Determine the [X, Y] coordinate at the center of the cell enclosing the given text.  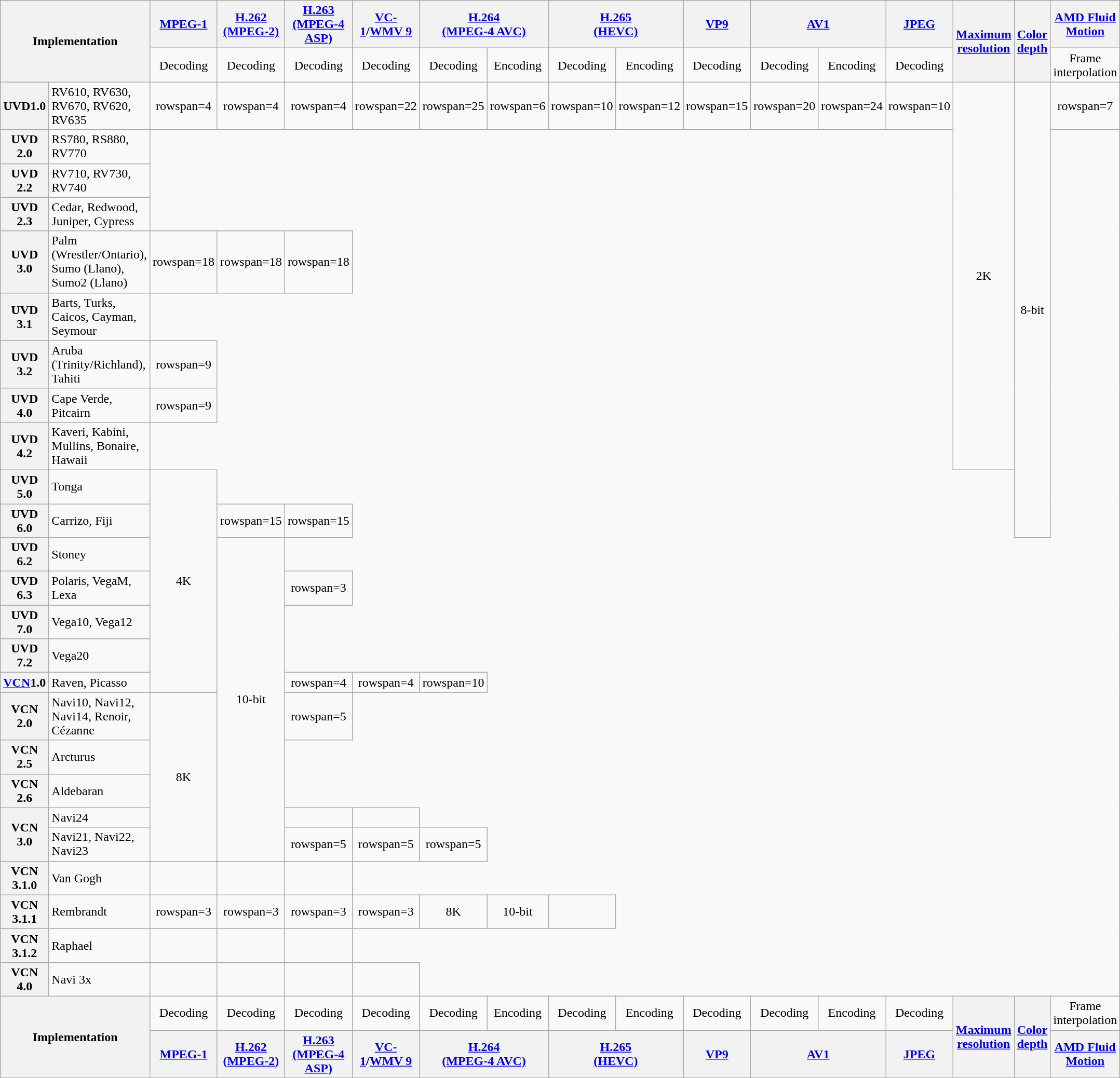
UVD 3.1 [25, 317]
rowspan=24 [852, 106]
Vega20 [100, 656]
VCN 2.6 [25, 791]
RS780, RS880, RV770 [100, 146]
Vega10, Vega12 [100, 622]
Navi24 [100, 817]
RV610, RV630, RV670, RV620, RV635 [100, 106]
UVD 7.0 [25, 622]
Stoney [100, 554]
rowspan=25 [453, 106]
Cape Verde, Pitcairn [100, 405]
Navi 3x [100, 979]
UVD 5.0 [25, 487]
VCN 3.0 [25, 835]
Barts, Turks, Caicos, Cayman, Seymour [100, 317]
Aldebaran [100, 791]
UVD 2.0 [25, 146]
UVD 3.0 [25, 262]
Navi21, Navi22, Navi23 [100, 844]
Tonga [100, 487]
Navi10, Navi12, Navi14, Renoir, Cézanne [100, 716]
VCN 2.5 [25, 757]
UVD 2.2 [25, 181]
UVD 6.0 [25, 520]
VCN 3.1.1 [25, 911]
2K [983, 276]
VCN 4.0 [25, 979]
Cedar, Redwood, Juniper, Cypress [100, 214]
8-bit [1032, 310]
VCN 3.1.2 [25, 946]
UVD 6.2 [25, 554]
Van Gogh [100, 878]
rowspan=12 [650, 106]
rowspan=7 [1085, 106]
Carrizo, Fiji [100, 520]
RV710, RV730, RV740 [100, 181]
UVD 2.3 [25, 214]
Raphael [100, 946]
Palm (Wrestler/Ontario), Sumo (Llano), Sumo2 (Llano) [100, 262]
UVD 4.0 [25, 405]
Polaris, VegaM, Lexa [100, 589]
UVD 7.2 [25, 656]
4K [184, 581]
VCN 3.1.0 [25, 878]
Rembrandt [100, 911]
rowspan=20 [785, 106]
rowspan=6 [518, 106]
VCN 2.0 [25, 716]
UVD 3.2 [25, 364]
UVD 4.2 [25, 446]
Raven, Picasso [100, 683]
UVD1.0 [25, 106]
UVD 6.3 [25, 589]
Arcturus [100, 757]
VCN1.0 [25, 683]
Kaveri, Kabini, Mullins, Bonaire, Hawaii [100, 446]
rowspan=22 [386, 106]
Aruba (Trinity/Richland), Tahiti [100, 364]
